Return [x, y] of the center of cell containing provided text 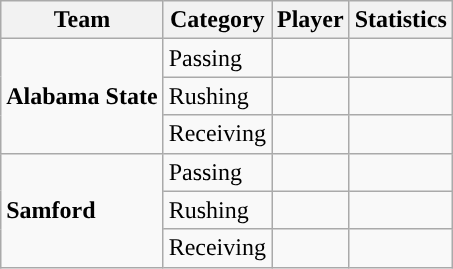
Samford [82, 210]
Alabama State [82, 96]
Player [311, 20]
Category [217, 20]
Statistics [400, 20]
Team [82, 20]
